Provide the [X, Y] coordinate of the cell's center where the given text is located.  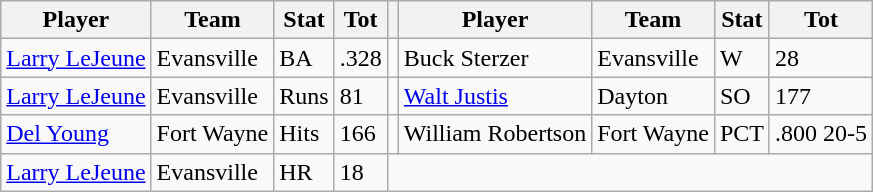
81 [360, 96]
18 [360, 172]
Hits [304, 134]
Walt Justis [494, 96]
PCT [742, 134]
BA [304, 58]
W [742, 58]
Buck Sterzer [494, 58]
Dayton [654, 96]
166 [360, 134]
.800 20-5 [820, 134]
William Robertson [494, 134]
Runs [304, 96]
HR [304, 172]
.328 [360, 58]
177 [820, 96]
Del Young [76, 134]
SO [742, 96]
28 [820, 58]
